Detect which cell encompasses the target text, then output its [X, Y] center coordinate. 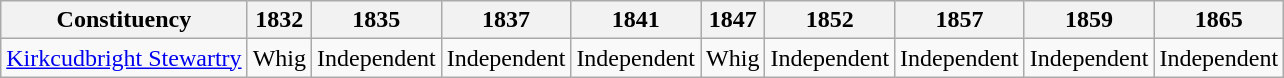
1865 [1219, 20]
1837 [506, 20]
1857 [960, 20]
Kirkcudbright Stewartry [124, 58]
1847 [733, 20]
1852 [830, 20]
1832 [279, 20]
1841 [636, 20]
1835 [376, 20]
1859 [1089, 20]
Constituency [124, 20]
